Extract the (X, Y) coordinate from the center of the cell holding the provided text.  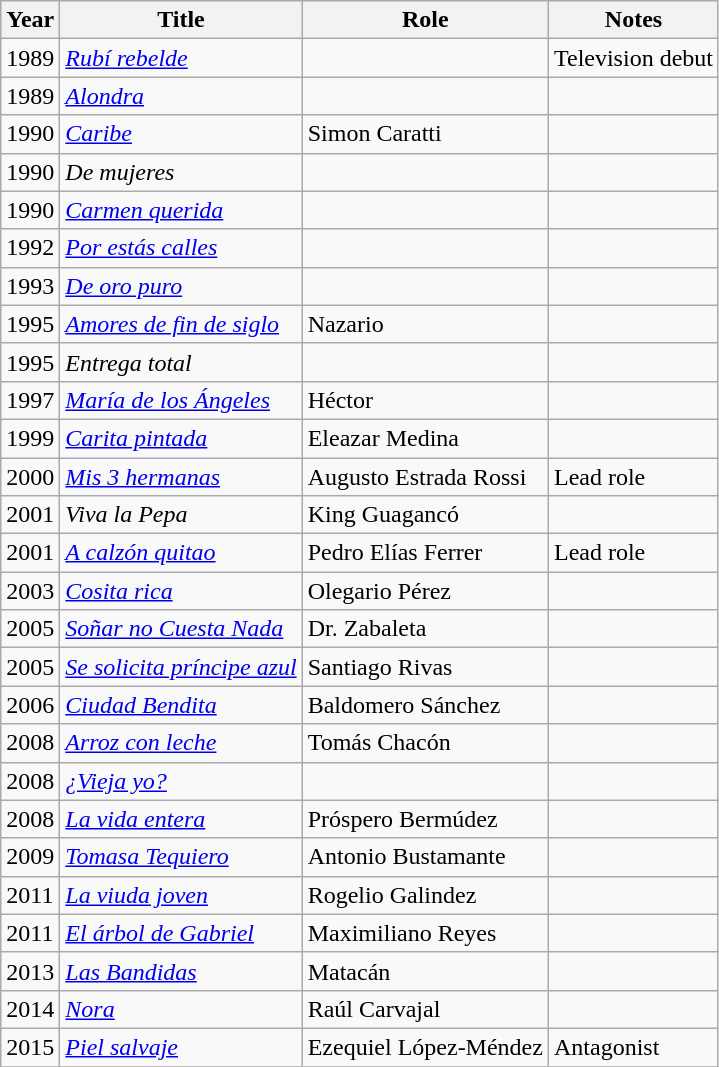
Ezequiel López-Méndez (425, 1047)
1999 (30, 438)
Baldomero Sánchez (425, 705)
Tomasa Tequiero (181, 857)
Mis 3 hermanas (181, 477)
Title (181, 20)
Alondra (181, 96)
Nazario (425, 324)
Entrega total (181, 362)
2013 (30, 971)
Se solicita príncipe azul (181, 667)
Raúl Carvajal (425, 1009)
Amores de fin de siglo (181, 324)
1993 (30, 286)
Caribe (181, 134)
2003 (30, 591)
Viva la Pepa (181, 515)
Dr. Zabaleta (425, 629)
Role (425, 20)
Maximiliano Reyes (425, 933)
2014 (30, 1009)
Nora (181, 1009)
Soñar no Cuesta Nada (181, 629)
1997 (30, 400)
¿Vieja yo? (181, 781)
Matacán (425, 971)
Pedro Elías Ferrer (425, 553)
2009 (30, 857)
2000 (30, 477)
Cosita rica (181, 591)
Santiago Rivas (425, 667)
María de los Ángeles (181, 400)
Las Bandidas (181, 971)
Television debut (633, 58)
Olegario Pérez (425, 591)
Arroz con leche (181, 743)
A calzón quitao (181, 553)
Próspero Bermúdez (425, 819)
Antagonist (633, 1047)
La vida entera (181, 819)
Eleazar Medina (425, 438)
De oro puro (181, 286)
2006 (30, 705)
2015 (30, 1047)
Ciudad Bendita (181, 705)
Antonio Bustamante (425, 857)
Rogelio Galindez (425, 895)
King Guagancó (425, 515)
Piel salvaje (181, 1047)
Tomás Chacón (425, 743)
De mujeres (181, 172)
Héctor (425, 400)
Simon Caratti (425, 134)
Carmen querida (181, 210)
Notes (633, 20)
1992 (30, 248)
La viuda joven (181, 895)
El árbol de Gabriel (181, 933)
Rubí rebelde (181, 58)
Year (30, 20)
Por estás calles (181, 248)
Augusto Estrada Rossi (425, 477)
Carita pintada (181, 438)
